Find where the given text appears and provide that cell's center as (x, y) coordinate. 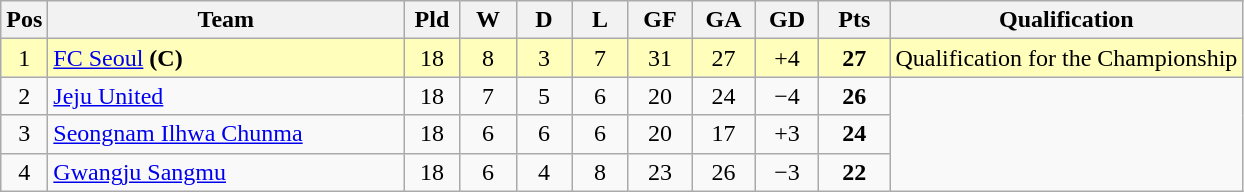
Seongnam Ilhwa Chunma (226, 134)
W (488, 20)
Qualification (1066, 20)
D (544, 20)
17 (724, 134)
23 (660, 172)
−4 (787, 96)
Team (226, 20)
FC Seoul (C) (226, 58)
GF (660, 20)
L (600, 20)
GA (724, 20)
−3 (787, 172)
1 (24, 58)
GD (787, 20)
5 (544, 96)
22 (854, 172)
Gwangju Sangmu (226, 172)
31 (660, 58)
+4 (787, 58)
Pts (854, 20)
Pos (24, 20)
+3 (787, 134)
Jeju United (226, 96)
Pld (432, 20)
Qualification for the Championship (1066, 58)
2 (24, 96)
